Capture the cell that displays the provided text and extract its (x, y) central coordinate. 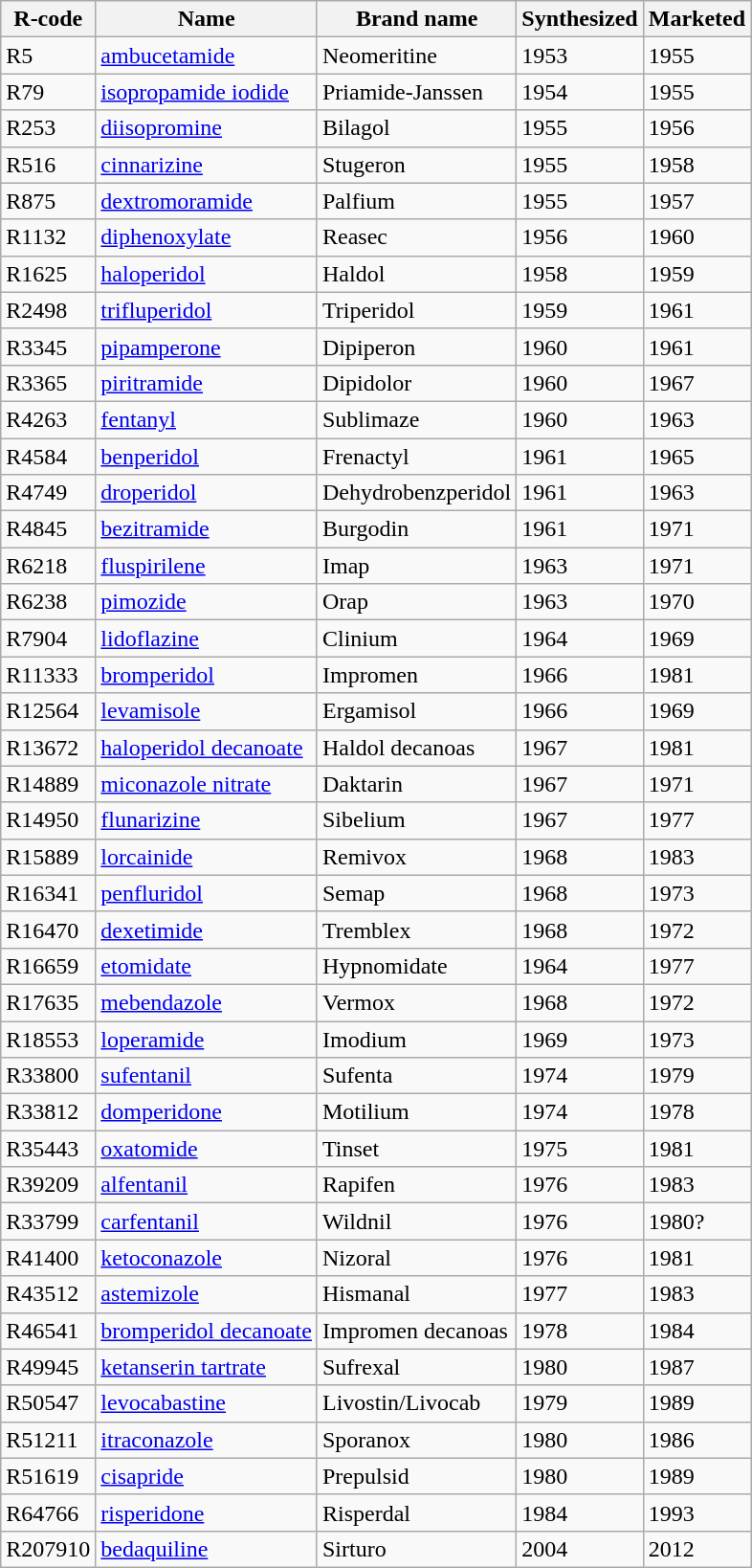
R13672 (48, 748)
droperidol (207, 493)
1986 (697, 1440)
benperidol (207, 457)
R79 (48, 92)
R14889 (48, 784)
Palfium (416, 201)
Nizoral (416, 1258)
Wildnil (416, 1221)
R14950 (48, 820)
carfentanil (207, 1221)
1987 (697, 1367)
R5 (48, 56)
flunarizine (207, 820)
Priamide-Janssen (416, 92)
pipamperone (207, 347)
ambucetamide (207, 56)
R-code (48, 19)
Dehydrobenzperidol (416, 493)
R33799 (48, 1221)
Tinset (416, 1149)
R16470 (48, 930)
bedaquiline (207, 1549)
dextromoramide (207, 201)
R1132 (48, 237)
miconazole nitrate (207, 784)
R51619 (48, 1476)
R1625 (48, 274)
risperidone (207, 1512)
penfluridol (207, 893)
Imap (416, 566)
R16659 (48, 966)
Haldol (416, 274)
pimozide (207, 602)
2012 (697, 1549)
Ergamisol (416, 711)
R18553 (48, 1039)
Livostin/Livocab (416, 1403)
Impromen (416, 675)
Frenactyl (416, 457)
R33800 (48, 1076)
Impromen decanoas (416, 1331)
1970 (697, 602)
Name (207, 19)
trifluperidol (207, 310)
Rapifen (416, 1185)
lorcainide (207, 857)
loperamide (207, 1039)
Sufrexal (416, 1367)
R50547 (48, 1403)
R6238 (48, 602)
R49945 (48, 1367)
R3345 (48, 347)
fentanyl (207, 419)
haloperidol decanoate (207, 748)
Daktarin (416, 784)
R46541 (48, 1331)
R11333 (48, 675)
piritramide (207, 383)
ketanserin tartrate (207, 1367)
astemizole (207, 1294)
R41400 (48, 1258)
R516 (48, 165)
diphenoxylate (207, 237)
Remivox (416, 857)
R3365 (48, 383)
R33812 (48, 1112)
R43512 (48, 1294)
R51211 (48, 1440)
fluspirilene (207, 566)
lidoflazine (207, 638)
Motilium (416, 1112)
R4749 (48, 493)
Stugeron (416, 165)
domperidone (207, 1112)
Marketed (697, 19)
bezitramide (207, 529)
R875 (48, 201)
sufentanil (207, 1076)
bromperidol (207, 675)
R4263 (48, 419)
bromperidol decanoate (207, 1331)
R6218 (48, 566)
etomidate (207, 966)
Clinium (416, 638)
R207910 (48, 1549)
1953 (580, 56)
diisopromine (207, 128)
Vermox (416, 1002)
Tremblex (416, 930)
Burgodin (416, 529)
R2498 (48, 310)
Dipidolor (416, 383)
levocabastine (207, 1403)
Sublimaze (416, 419)
Bilagol (416, 128)
1980? (697, 1221)
haloperidol (207, 274)
1965 (697, 457)
R35443 (48, 1149)
Sporanox (416, 1440)
R17635 (48, 1002)
Dipiperon (416, 347)
1993 (697, 1512)
Imodium (416, 1039)
isopropamide iodide (207, 92)
R4845 (48, 529)
Orap (416, 602)
Sirturo (416, 1549)
Sufenta (416, 1076)
2004 (580, 1549)
Brand name (416, 19)
R16341 (48, 893)
R12564 (48, 711)
Synthesized (580, 19)
R64766 (48, 1512)
1957 (697, 201)
alfentanil (207, 1185)
Semap (416, 893)
Hypnomidate (416, 966)
Sibelium (416, 820)
oxatomide (207, 1149)
Prepulsid (416, 1476)
R253 (48, 128)
mebendazole (207, 1002)
Risperdal (416, 1512)
Triperidol (416, 310)
ketoconazole (207, 1258)
cisapride (207, 1476)
levamisole (207, 711)
Neomeritine (416, 56)
R4584 (48, 457)
R15889 (48, 857)
R7904 (48, 638)
Haldol decanoas (416, 748)
1975 (580, 1149)
R39209 (48, 1185)
Reasec (416, 237)
itraconazole (207, 1440)
dexetimide (207, 930)
cinnarizine (207, 165)
1954 (580, 92)
Hismanal (416, 1294)
